Provide the [X, Y] coordinate of the cell's center where the given text is located.  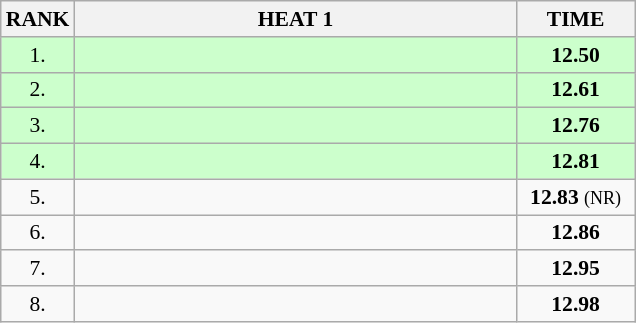
RANK [38, 19]
12.50 [576, 55]
12.95 [576, 269]
1. [38, 55]
HEAT 1 [295, 19]
8. [38, 304]
5. [38, 197]
TIME [576, 19]
12.81 [576, 162]
12.86 [576, 233]
4. [38, 162]
6. [38, 233]
12.76 [576, 126]
7. [38, 269]
3. [38, 126]
12.98 [576, 304]
12.83 (NR) [576, 197]
2. [38, 90]
12.61 [576, 90]
